Scan for the cell matching the given text and deliver its [x, y] coordinate at center. 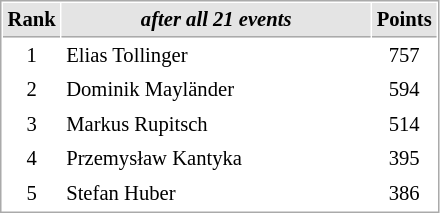
594 [404, 90]
395 [404, 158]
Przemysław Kantyka [216, 158]
5 [32, 194]
4 [32, 158]
Elias Tollinger [216, 56]
after all 21 events [216, 20]
Dominik Mayländer [216, 90]
3 [32, 124]
1 [32, 56]
Points [404, 20]
2 [32, 90]
Stefan Huber [216, 194]
757 [404, 56]
Markus Rupitsch [216, 124]
386 [404, 194]
Rank [32, 20]
514 [404, 124]
